From the cell containing the given text, extract its center point as (X, Y) coordinate. 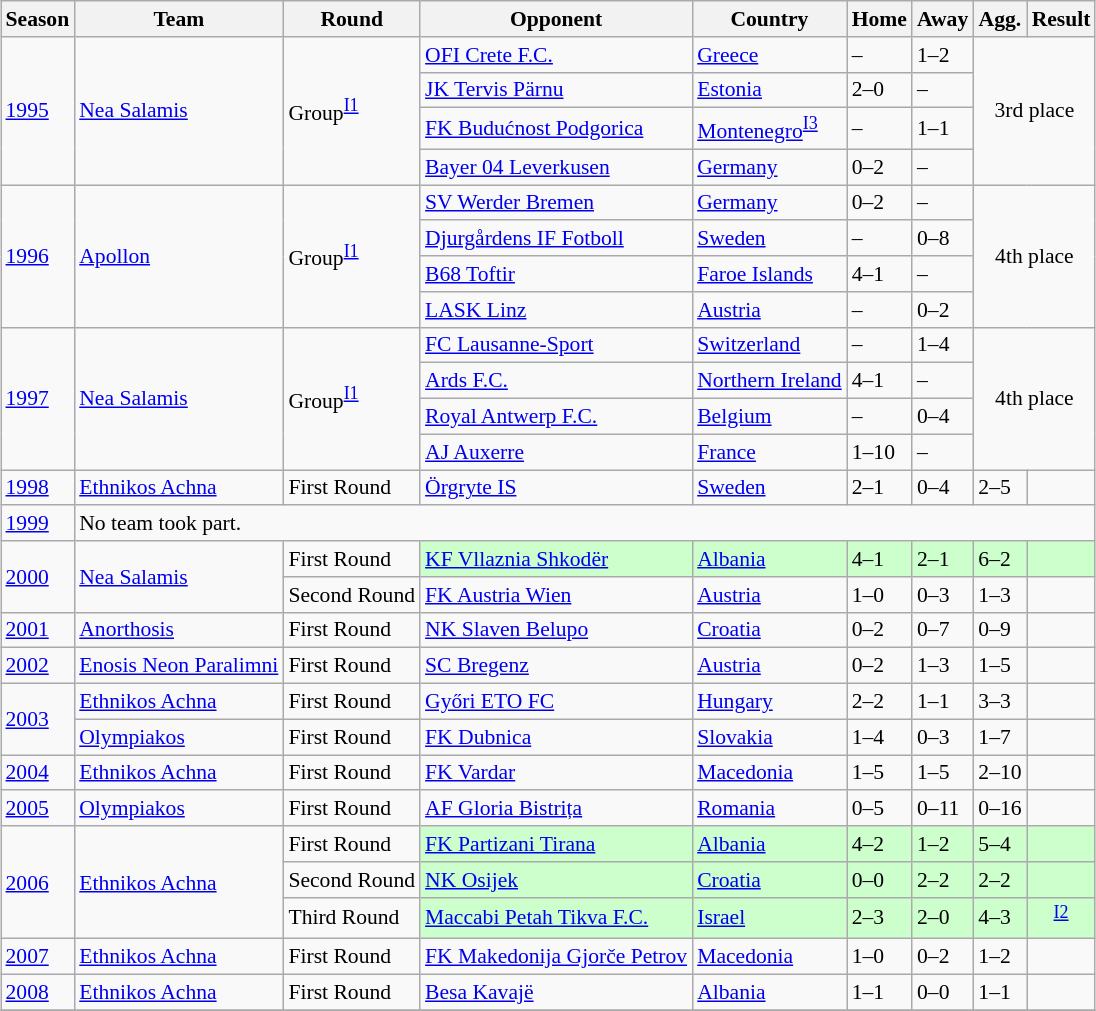
1995 (37, 111)
SC Bregenz (556, 666)
5–4 (1000, 844)
FK Budućnost Podgorica (556, 128)
Besa Kavajë (556, 992)
MontenegroI3 (770, 128)
KF Vllaznia Shkodër (556, 559)
0–7 (942, 630)
FK Austria Wien (556, 595)
JK Tervis Pärnu (556, 90)
Apollon (178, 256)
0–11 (942, 809)
2–5 (1000, 488)
I2 (1062, 918)
1–7 (1000, 737)
0–5 (880, 809)
Belgium (770, 417)
Result (1062, 19)
Third Round (352, 918)
Anorthosis (178, 630)
Slovakia (770, 737)
FK Makedonija Gjorče Petrov (556, 957)
1996 (37, 256)
0–16 (1000, 809)
AJ Auxerre (556, 452)
0–8 (942, 239)
2–3 (880, 918)
Győri ETO FC (556, 702)
LASK Linz (556, 310)
B68 Toftir (556, 274)
2007 (37, 957)
Home (880, 19)
Bayer 04 Leverkusen (556, 167)
2003 (37, 720)
SV Werder Bremen (556, 203)
Faroe Islands (770, 274)
4–2 (880, 844)
Switzerland (770, 345)
France (770, 452)
Maccabi Petah Tikva F.C. (556, 918)
Romania (770, 809)
1998 (37, 488)
6–2 (1000, 559)
Country (770, 19)
FK Partizani Tirana (556, 844)
2005 (37, 809)
2001 (37, 630)
2008 (37, 992)
Örgryte IS (556, 488)
2–10 (1000, 773)
FK Dubnica (556, 737)
Opponent (556, 19)
0–9 (1000, 630)
FC Lausanne-Sport (556, 345)
OFI Crete F.C. (556, 55)
FK Vardar (556, 773)
Season (37, 19)
Northern Ireland (770, 381)
NK Slaven Belupo (556, 630)
2004 (37, 773)
No team took part. (584, 524)
2006 (37, 882)
AF Gloria Bistrița (556, 809)
Agg. (1000, 19)
4–3 (1000, 918)
Israel (770, 918)
1999 (37, 524)
1997 (37, 398)
2002 (37, 666)
Estonia (770, 90)
Djurgårdens IF Fotboll (556, 239)
Hungary (770, 702)
Enosis Neon Paralimni (178, 666)
Greece (770, 55)
Royal Antwerp F.C. (556, 417)
2000 (37, 576)
3rd place (1034, 111)
Away (942, 19)
Team (178, 19)
NK Osijek (556, 880)
3–3 (1000, 702)
1–10 (880, 452)
Round (352, 19)
Ards F.C. (556, 381)
